Capture the cell that displays the provided text and extract its (X, Y) central coordinate. 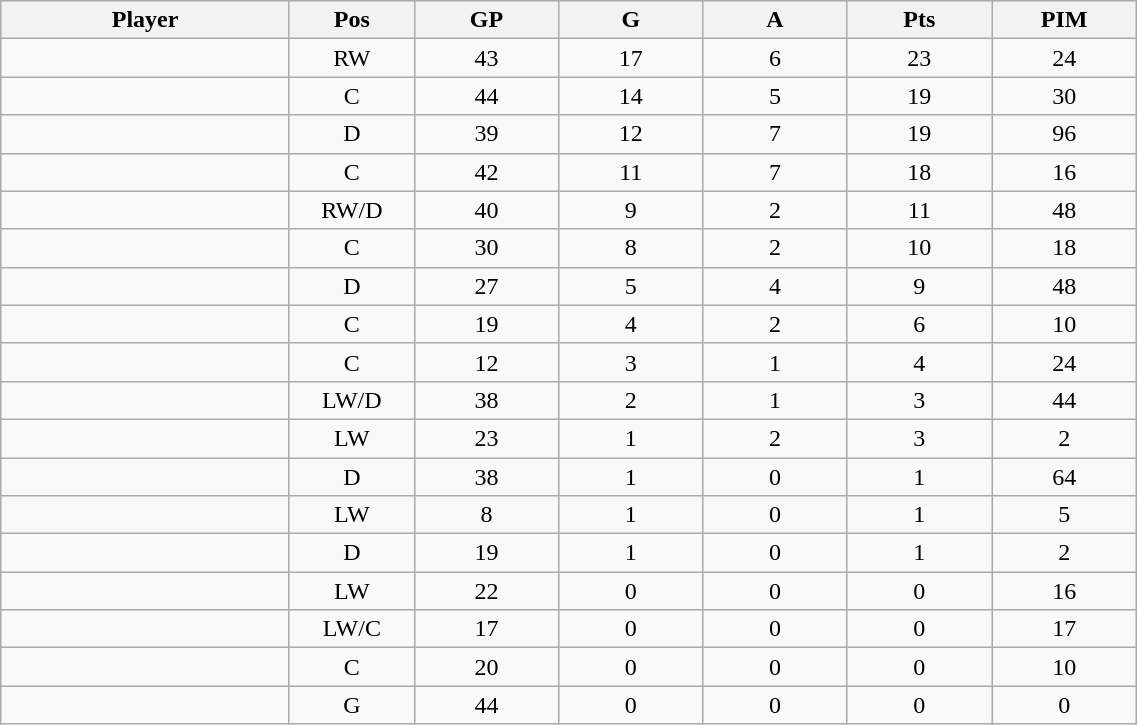
PIM (1064, 20)
A (775, 20)
96 (1064, 134)
RW/D (352, 210)
22 (486, 591)
64 (1064, 477)
42 (486, 172)
14 (631, 96)
39 (486, 134)
Pts (919, 20)
20 (486, 667)
RW (352, 58)
43 (486, 58)
27 (486, 286)
LW/D (352, 400)
Pos (352, 20)
GP (486, 20)
40 (486, 210)
Player (146, 20)
LW/C (352, 629)
